Output the [x, y] coordinate of the center of the cell containing the given text.  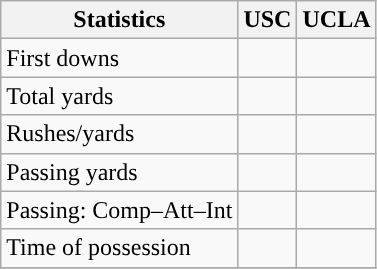
Rushes/yards [120, 134]
Time of possession [120, 248]
UCLA [336, 20]
Passing yards [120, 172]
Passing: Comp–Att–Int [120, 210]
USC [268, 20]
First downs [120, 58]
Total yards [120, 96]
Statistics [120, 20]
